Output the (X, Y) coordinate of the center of the cell containing the given text.  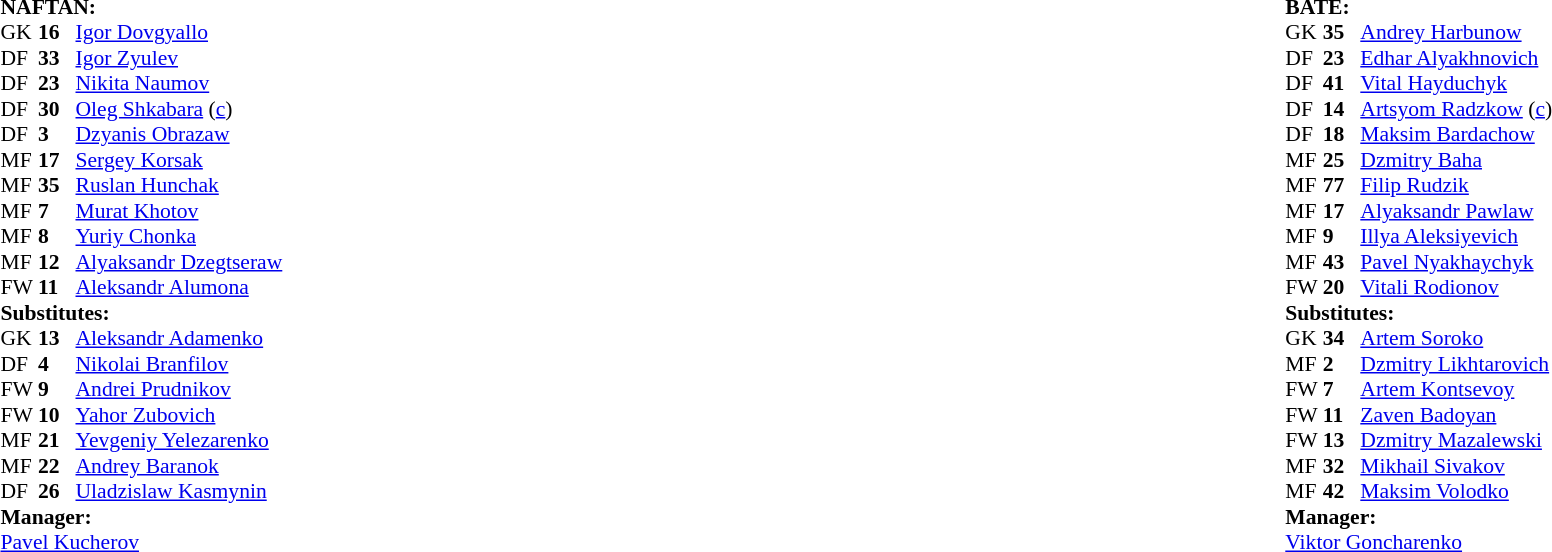
Nikolai Branfilov (180, 364)
Vital Hayduchyk (1456, 83)
12 (57, 262)
43 (1342, 262)
Dzmitry Likhtarovich (1456, 364)
Artem Kontsevoy (1456, 389)
77 (1342, 185)
Andrey Baranok (180, 466)
Murat Khotov (180, 211)
30 (57, 109)
3 (57, 135)
26 (57, 491)
Dzmitry Baha (1456, 160)
21 (57, 441)
8 (57, 237)
Zaven Badoyan (1456, 415)
2 (1342, 364)
Oleg Shkabara (c) (180, 109)
41 (1342, 83)
Yevgeniy Yelezarenko (180, 441)
16 (57, 33)
Alyaksandr Dzegtseraw (180, 262)
18 (1342, 135)
Igor Dovgyallo (180, 33)
Pavel Nyakhaychyk (1456, 262)
Aleksandr Adamenko (180, 339)
Alyaksandr Pawlaw (1456, 211)
Dzyanis Obrazaw (180, 135)
Illya Aleksiyevich (1456, 237)
Artem Soroko (1456, 339)
Ruslan Hunchak (180, 185)
Artsyom Radzkow (c) (1456, 109)
Igor Zyulev (180, 58)
Edhar Alyakhnovich (1456, 58)
Andrei Prudnikov (180, 389)
Mikhail Sivakov (1456, 466)
Maksim Bardachow (1456, 135)
25 (1342, 160)
Sergey Korsak (180, 160)
Yahor Zubovich (180, 415)
Yuriy Chonka (180, 237)
Filip Rudzik (1456, 185)
32 (1342, 466)
Nikita Naumov (180, 83)
10 (57, 415)
42 (1342, 491)
Andrey Harbunow (1456, 33)
Dzmitry Mazalewski (1456, 441)
Maksim Volodko (1456, 491)
22 (57, 466)
Aleksandr Alumona (180, 287)
33 (57, 58)
Uladzislaw Kasmynin (180, 491)
4 (57, 364)
34 (1342, 339)
Vitali Rodionov (1456, 287)
20 (1342, 287)
14 (1342, 109)
